Search for the cell housing the specified text and yield its (X, Y) center coordinate. 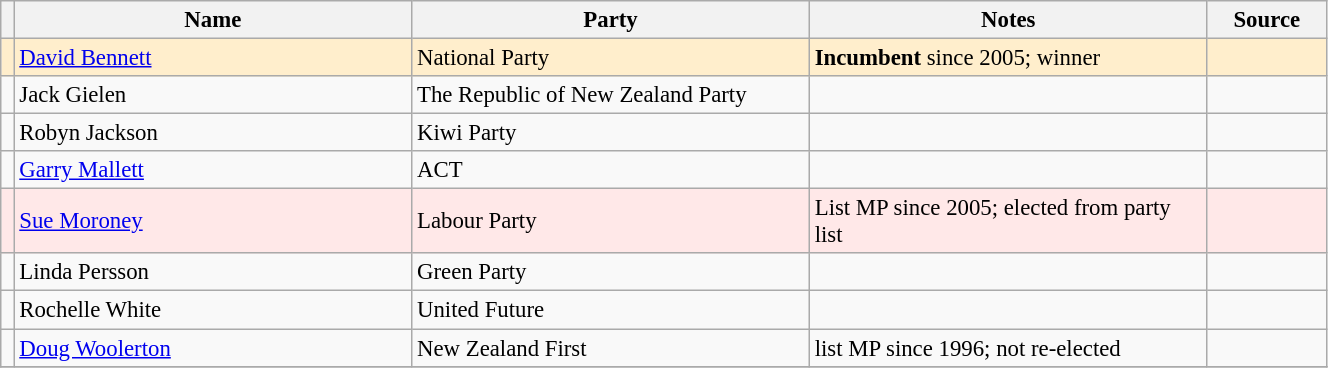
United Future (611, 310)
Doug Woolerton (213, 348)
Source (1266, 20)
list MP since 1996; not re-elected (1008, 348)
List MP since 2005; elected from party list (1008, 222)
Linda Persson (213, 273)
Rochelle White (213, 310)
The Republic of New Zealand Party (611, 95)
Kiwi Party (611, 133)
Green Party (611, 273)
Sue Moroney (213, 222)
New Zealand First (611, 348)
Garry Mallett (213, 170)
Incumbent since 2005; winner (1008, 58)
Notes (1008, 20)
David Bennett (213, 58)
Party (611, 20)
ACT (611, 170)
Labour Party (611, 222)
Jack Gielen (213, 95)
Robyn Jackson (213, 133)
National Party (611, 58)
Name (213, 20)
